Extract the [X, Y] coordinate from the center of the cell holding the provided text.  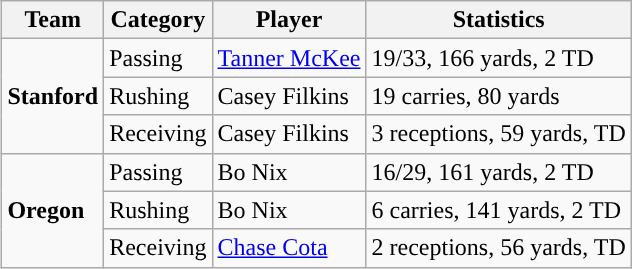
Chase Cota [289, 248]
Player [289, 20]
2 receptions, 56 yards, TD [498, 248]
6 carries, 141 yards, 2 TD [498, 210]
3 receptions, 59 yards, TD [498, 134]
Stanford [53, 96]
19 carries, 80 yards [498, 96]
Category [158, 20]
Tanner McKee [289, 58]
Statistics [498, 20]
Team [53, 20]
16/29, 161 yards, 2 TD [498, 172]
19/33, 166 yards, 2 TD [498, 58]
Oregon [53, 210]
